Extract the (x, y) coordinate from the center of the cell holding the provided text.  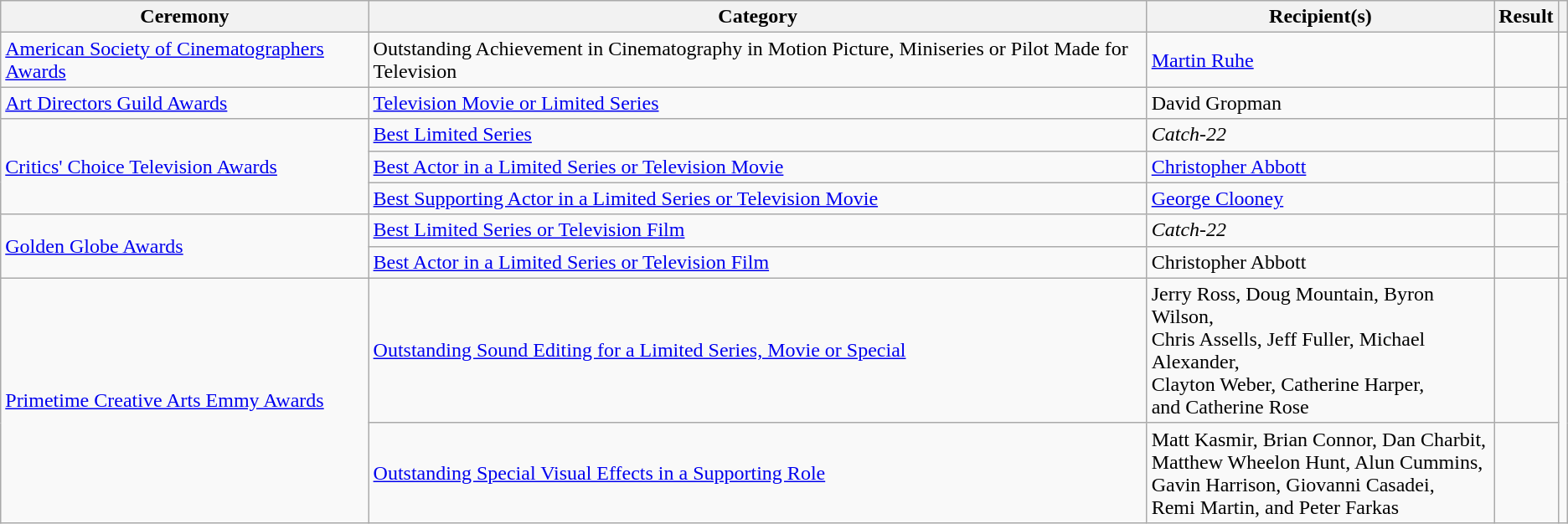
Best Supporting Actor in a Limited Series or Television Movie (757, 198)
Golden Globe Awards (184, 246)
American Society of Cinematographers Awards (184, 60)
Best Actor in a Limited Series or Television Movie (757, 167)
George Clooney (1320, 198)
Art Directors Guild Awards (184, 103)
Best Actor in a Limited Series or Television Film (757, 262)
Primetime Creative Arts Emmy Awards (184, 400)
Jerry Ross, Doug Mountain, Byron Wilson, Chris Assells, Jeff Fuller, Michael Alexander, Clayton Weber, Catherine Harper, and Catherine Rose (1320, 350)
Matt Kasmir, Brian Connor, Dan Charbit, Matthew Wheelon Hunt, Alun Cummins, Gavin Harrison, Giovanni Casadei, Remi Martin, and Peter Farkas (1320, 472)
David Gropman (1320, 103)
Recipient(s) (1320, 17)
Best Limited Series (757, 135)
Best Limited Series or Television Film (757, 230)
Outstanding Achievement in Cinematography in Motion Picture, Miniseries or Pilot Made for Television (757, 60)
Result (1526, 17)
Ceremony (184, 17)
Television Movie or Limited Series (757, 103)
Category (757, 17)
Critics' Choice Television Awards (184, 167)
Outstanding Sound Editing for a Limited Series, Movie or Special (757, 350)
Outstanding Special Visual Effects in a Supporting Role (757, 472)
Martin Ruhe (1320, 60)
